Search for the cell housing the specified text and yield its [x, y] center coordinate. 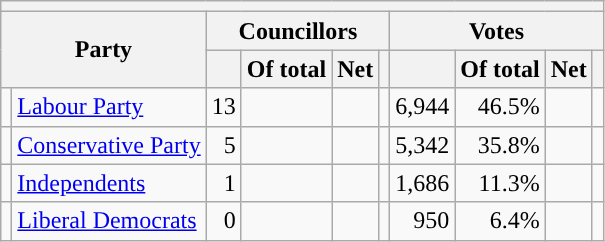
Councillors [298, 31]
13 [224, 107]
35.8% [500, 145]
950 [422, 221]
6,944 [422, 107]
5 [224, 145]
5,342 [422, 145]
46.5% [500, 107]
Independents [109, 183]
Liberal Democrats [109, 221]
Labour Party [109, 107]
11.3% [500, 183]
Conservative Party [109, 145]
1,686 [422, 183]
1 [224, 183]
Party [104, 50]
Votes [497, 31]
6.4% [500, 221]
0 [224, 221]
